From the cell containing the given text, extract its center point as (x, y) coordinate. 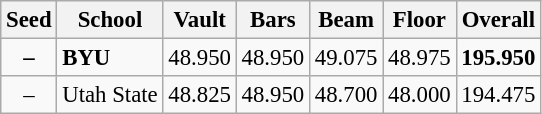
49.075 (346, 58)
Floor (420, 20)
Seed (29, 20)
BYU (110, 58)
195.950 (498, 58)
194.475 (498, 95)
Bars (272, 20)
School (110, 20)
48.700 (346, 95)
48.975 (420, 58)
48.000 (420, 95)
Beam (346, 20)
Utah State (110, 95)
Vault (200, 20)
Overall (498, 20)
48.825 (200, 95)
